Detect which cell encompasses the target text, then output its (X, Y) center coordinate. 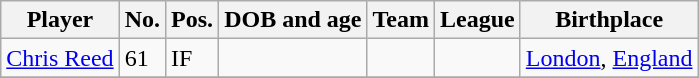
Birthplace (609, 20)
Pos. (192, 20)
IF (192, 58)
DOB and age (293, 20)
Player (60, 20)
61 (142, 58)
Team (401, 20)
League (478, 20)
No. (142, 20)
Chris Reed (60, 58)
London, England (609, 58)
